Search for the cell housing the specified text and yield its [x, y] center coordinate. 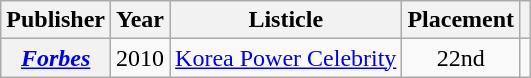
Year [140, 20]
Publisher [56, 20]
2010 [140, 58]
Listicle [286, 20]
Korea Power Celebrity [286, 58]
22nd [461, 58]
Placement [461, 20]
Forbes [56, 58]
